Capture the cell that displays the provided text and extract its (x, y) central coordinate. 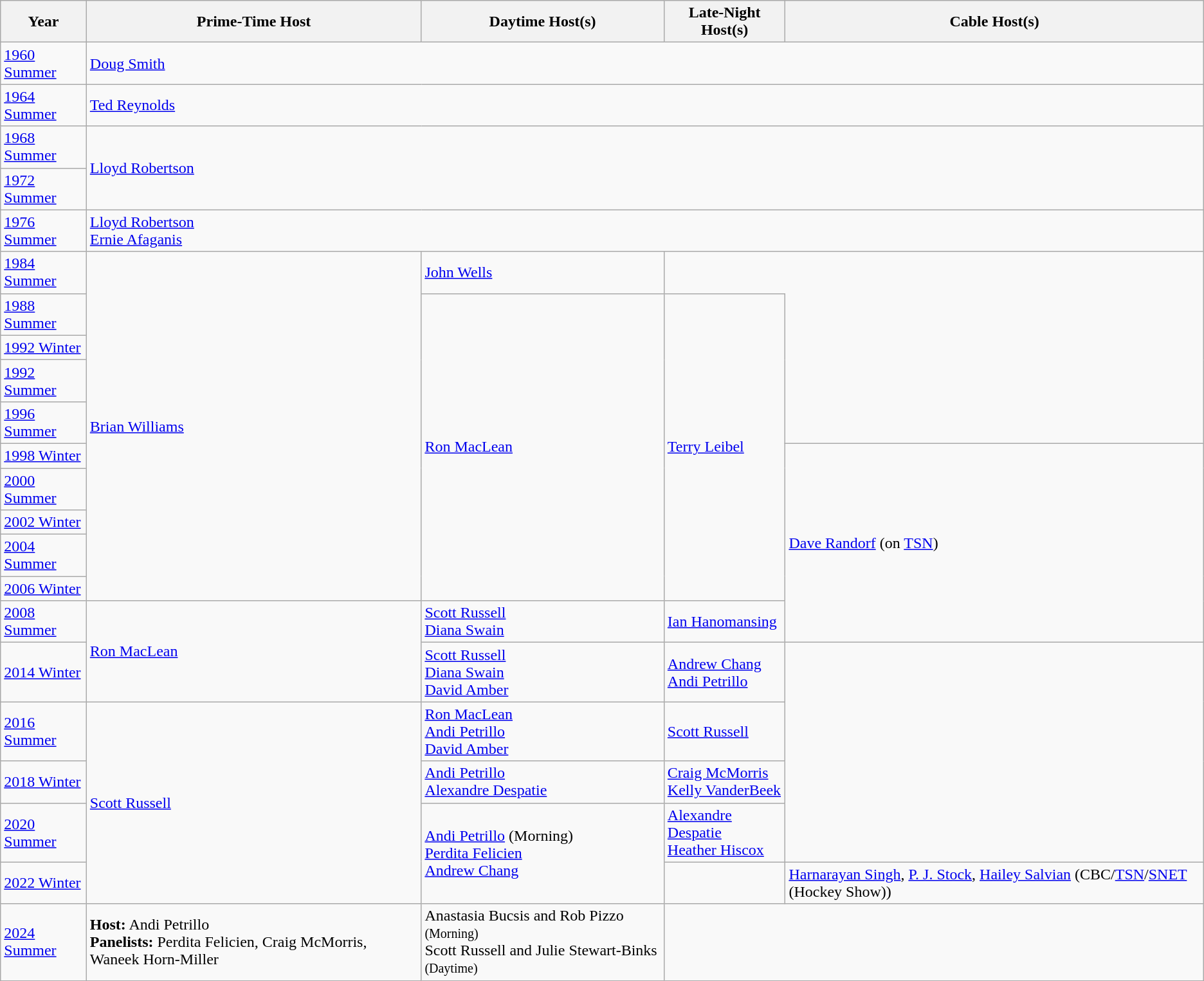
Year (44, 22)
1964 Summer (44, 105)
Daytime Host(s) (543, 22)
Scott Russell Diana SwainDavid Amber (543, 672)
Dave Randorf (on TSN) (994, 543)
Lloyd RobertsonErnie Afaganis (644, 230)
Lloyd Robertson (644, 168)
2018 Winter (44, 782)
2008 Summer (44, 621)
Alexandre DespatieHeather Hiscox (724, 832)
2002 Winter (44, 522)
1984 Summer (44, 273)
Doug Smith (644, 63)
Host: Andi PetrilloPanelists: Perdita Felicien, Craig McMorris, Waneek Horn-Miller (253, 942)
1998 Winter (44, 455)
2020 Summer (44, 832)
Andrew ChangAndi Petrillo (724, 672)
Ian Hanomansing (724, 621)
2016 Summer (44, 731)
2022 Winter (44, 883)
1988 Summer (44, 314)
2000 Summer (44, 489)
Brian Williams (253, 426)
2006 Winter (44, 589)
Scott Russell Diana Swain (543, 621)
Ron MacLeanAndi PetrilloDavid Amber (543, 731)
Craig McMorris Kelly VanderBeek (724, 782)
John Wells (543, 273)
1960 Summer (44, 63)
Prime-Time Host (253, 22)
Late-Night Host(s) (724, 22)
Terry Leibel (724, 447)
Anastasia Bucsis and Rob Pizzo (Morning)Scott Russell and Julie Stewart-Binks (Daytime) (543, 942)
Andi Petrillo (Morning)Perdita FelicienAndrew Chang (543, 853)
2024 Summer (44, 942)
1996 Summer (44, 422)
1972 Summer (44, 189)
Harnarayan Singh, P. J. Stock, Hailey Salvian (CBC/TSN/SNET (Hockey Show)) (994, 883)
1968 Summer (44, 147)
2014 Winter (44, 672)
2004 Summer (44, 556)
1976 Summer (44, 230)
1992 Summer (44, 381)
Ted Reynolds (644, 105)
Andi Petrillo Alexandre Despatie (543, 782)
1992 Winter (44, 347)
Cable Host(s) (994, 22)
